Return the [X, Y] coordinate for the center point of the cell that contains the specified text.  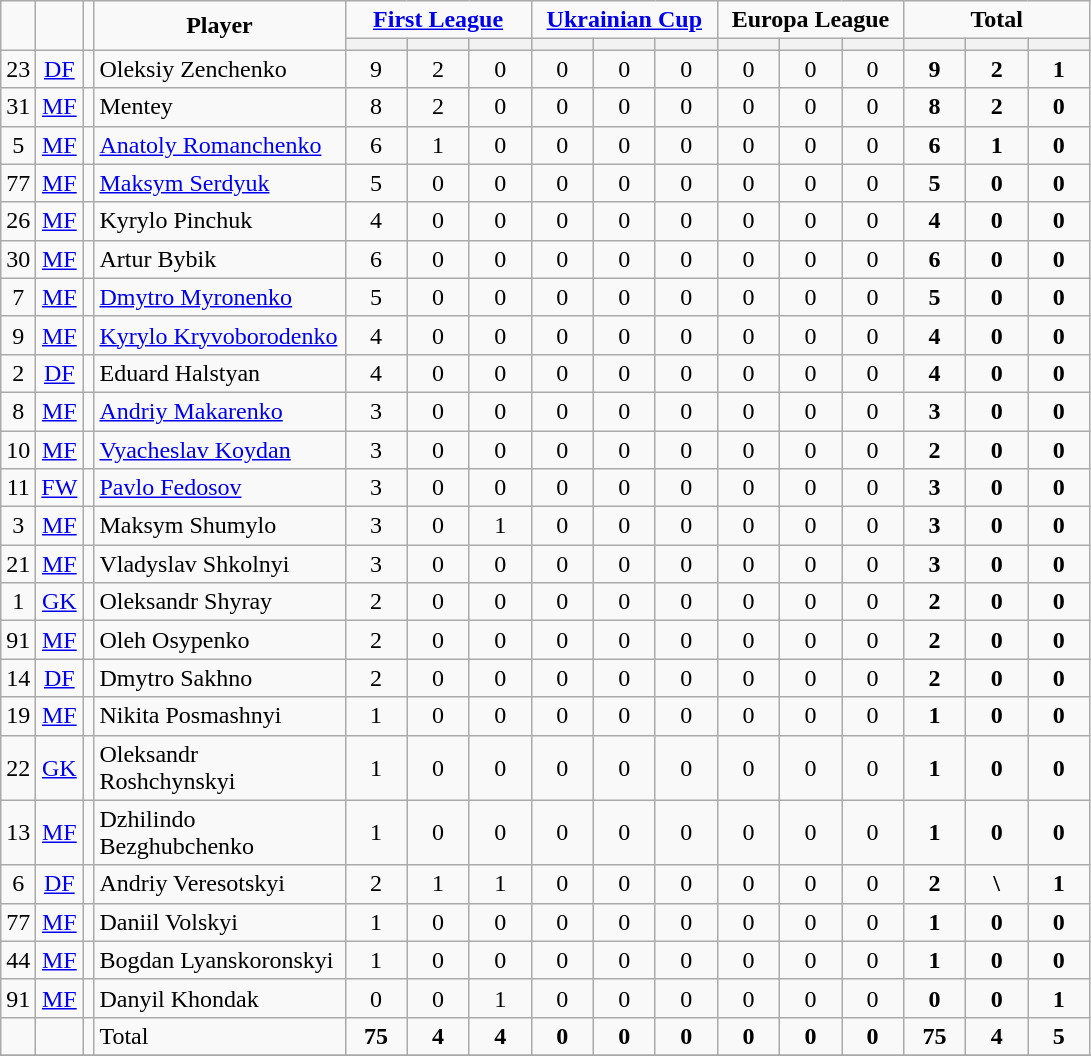
Maksym Serdyuk [220, 183]
14 [18, 678]
Dmytro Sakhno [220, 678]
23 [18, 69]
Eduard Halstyan [220, 373]
First League [438, 20]
\ [997, 884]
Oleksiy Zenchenko [220, 69]
Bogdan Lyanskoronskyi [220, 960]
30 [18, 259]
26 [18, 221]
22 [18, 768]
Oleh Osypenko [220, 640]
Vladyslav Shkolnyi [220, 564]
13 [18, 832]
Andriy Veresotskyi [220, 884]
Mentey [220, 107]
31 [18, 107]
Danyil Khondak [220, 998]
44 [18, 960]
Pavlo Fedosov [220, 488]
Oleksandr Roshchynskyi [220, 768]
Andriy Makarenko [220, 411]
Nikita Posmashnyi [220, 716]
Anatoly Romanchenko [220, 145]
Ukrainian Cup [624, 20]
19 [18, 716]
Kyrylo Kryvoborodenko [220, 335]
11 [18, 488]
Artur Bybik [220, 259]
FW [60, 488]
Vyacheslav Koydan [220, 449]
Dzhilindo Bezghubchenko [220, 832]
10 [18, 449]
Europa League [810, 20]
7 [18, 297]
Dmytro Myronenko [220, 297]
Maksym Shumylo [220, 526]
21 [18, 564]
Kyrylo Pinchuk [220, 221]
Oleksandr Shyray [220, 602]
Player [220, 26]
Daniil Volskyi [220, 922]
